Identify which cell holds the provided text, then report its [X, Y] central coordinate. 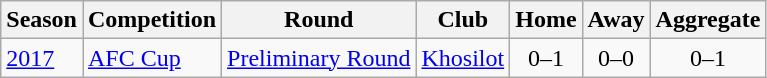
Aggregate [708, 20]
0–0 [616, 58]
Khosilot [463, 58]
2017 [42, 58]
Preliminary Round [319, 58]
Away [616, 20]
Season [42, 20]
Home [546, 20]
Round [319, 20]
AFC Cup [152, 58]
Club [463, 20]
Competition [152, 20]
